Detect which cell encompasses the target text, then output its (X, Y) center coordinate. 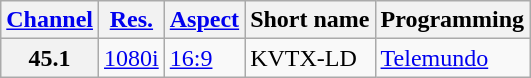
Res. (132, 20)
KVTX-LD (310, 58)
Short name (310, 20)
Channel (50, 20)
Telemundo (452, 58)
16:9 (204, 58)
Aspect (204, 20)
1080i (132, 58)
45.1 (50, 58)
Programming (452, 20)
